Find where the given text appears and provide that cell's center as [x, y] coordinate. 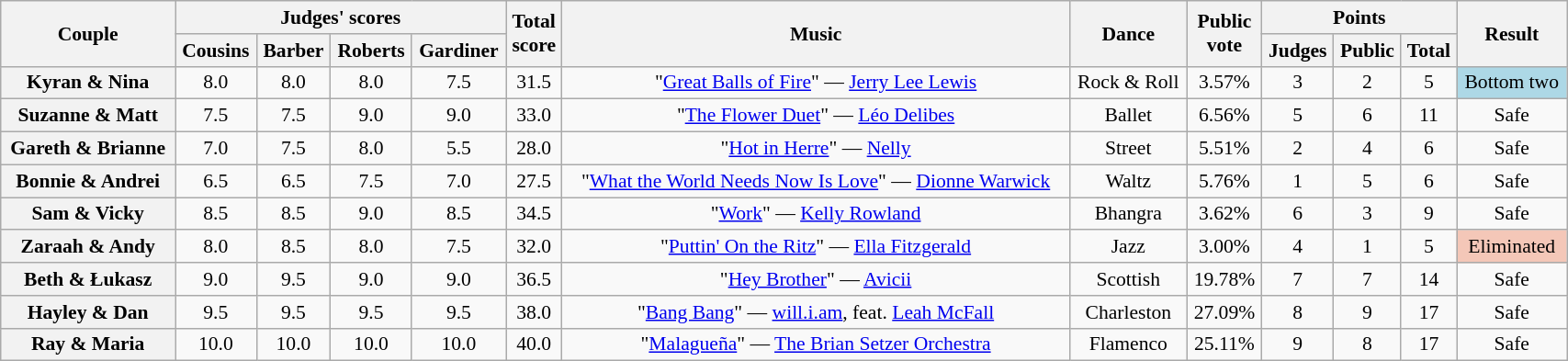
5.51% [1224, 149]
Hayley & Dan [88, 312]
34.5 [535, 214]
3.62% [1224, 214]
Publicvote [1224, 33]
5.76% [1224, 181]
"Puttin' On the Ritz" — Ella Fitzgerald [816, 247]
"What the World Needs Now Is Love" — Dionne Warwick [816, 181]
Charleston [1128, 312]
28.0 [535, 149]
Kyran & Nina [88, 83]
Ray & Maria [88, 344]
27.5 [535, 181]
Judges [1298, 51]
Bhangra [1128, 214]
Bonnie & Andrei [88, 181]
Flamenco [1128, 344]
"Bang Bang" — will.i.am, feat. Leah McFall [816, 312]
Street [1128, 149]
3.57% [1224, 83]
Waltz [1128, 181]
5.5 [458, 149]
Cousins [216, 51]
Total [1429, 51]
40.0 [535, 344]
Beth & Łukasz [88, 279]
31.5 [535, 83]
14 [1429, 279]
Bottom two [1512, 83]
"Hot in Herre" — Nelly [816, 149]
Sam & Vicky [88, 214]
27.09% [1224, 312]
19.78% [1224, 279]
11 [1429, 116]
36.5 [535, 279]
Judges' scores [341, 17]
38.0 [535, 312]
"Hey Brother" — Avicii [816, 279]
32.0 [535, 247]
Points [1359, 17]
"Malagueña" — The Brian Setzer Orchestra [816, 344]
Roberts [371, 51]
6.56% [1224, 116]
Rock & Roll [1128, 83]
Barber [294, 51]
3.00% [1224, 247]
Dance [1128, 33]
Result [1512, 33]
Public [1367, 51]
Jazz [1128, 247]
Suzanne & Matt [88, 116]
Eliminated [1512, 247]
Ballet [1128, 116]
Music [816, 33]
Gareth & Brianne [88, 149]
Totalscore [535, 33]
"The Flower Duet" — Léo Delibes [816, 116]
25.11% [1224, 344]
Couple [88, 33]
Gardiner [458, 51]
33.0 [535, 116]
"Work" — Kelly Rowland [816, 214]
"Great Balls of Fire" — Jerry Lee Lewis [816, 83]
Zaraah & Andy [88, 247]
Scottish [1128, 279]
